Return the (X, Y) coordinate for the center point of the cell that contains the specified text.  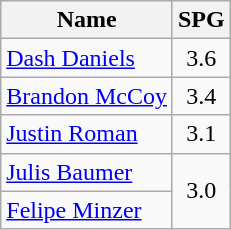
Brandon McCoy (87, 96)
3.6 (201, 58)
SPG (201, 20)
Dash Daniels (87, 58)
Justin Roman (87, 134)
3.1 (201, 134)
3.0 (201, 191)
Julis Baumer (87, 172)
Name (87, 20)
3.4 (201, 96)
Felipe Minzer (87, 210)
